Determine the (x, y) coordinate at the center of the cell enclosing the given text.  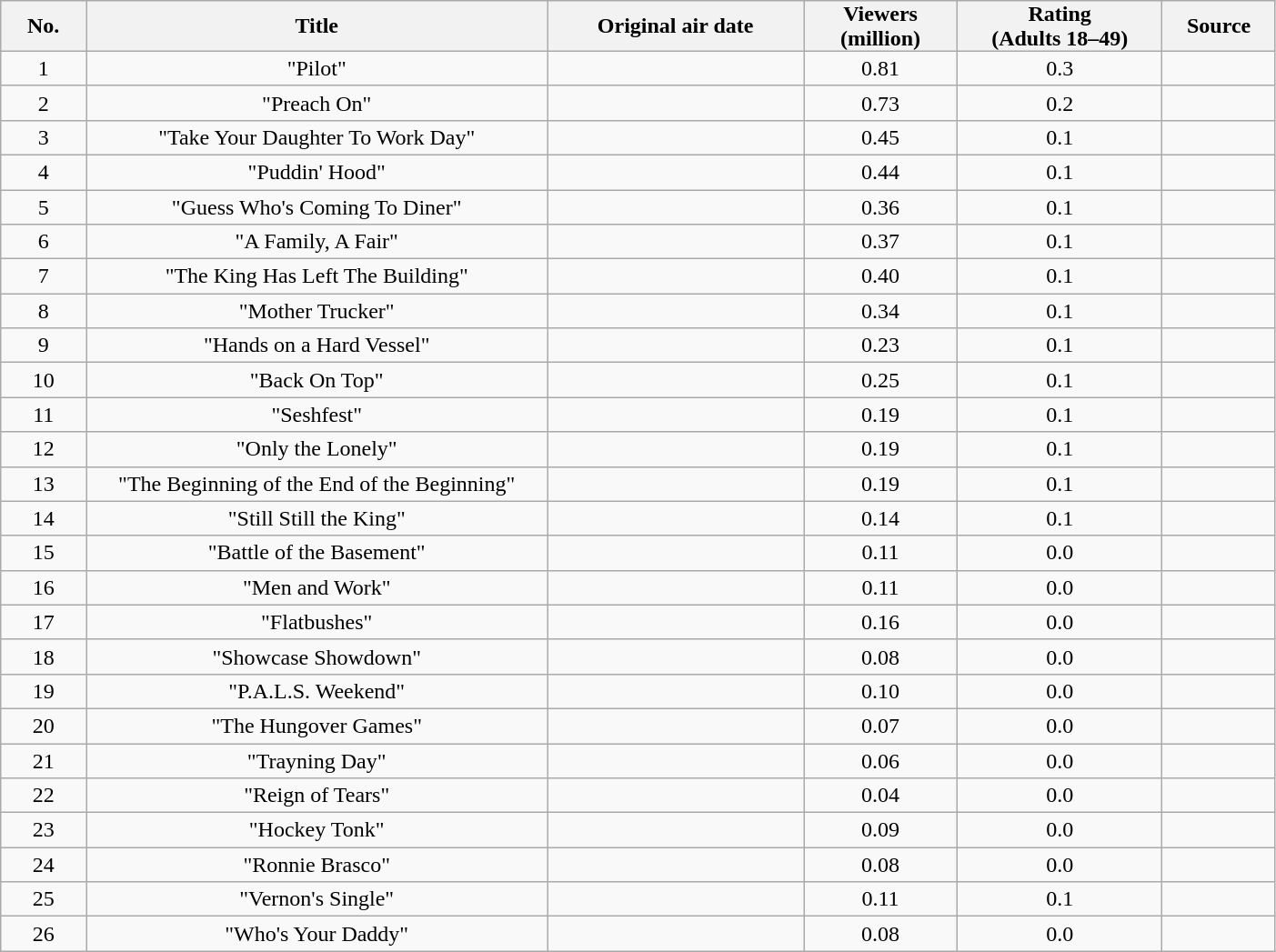
"The Beginning of the End of the Beginning" (316, 484)
16 (44, 587)
"Flatbushes" (316, 622)
"Trayning Day" (316, 761)
17 (44, 622)
Title (316, 26)
0.16 (880, 622)
"Men and Work" (316, 587)
"Back On Top" (316, 380)
0.81 (880, 68)
0.3 (1060, 68)
15 (44, 553)
"A Family, A Fair" (316, 242)
0.40 (880, 276)
"Reign of Tears" (316, 796)
7 (44, 276)
0.25 (880, 380)
"Guess Who's Coming To Diner" (316, 206)
25 (44, 899)
"Puddin' Hood" (316, 172)
"Hockey Tonk" (316, 830)
"P.A.L.S. Weekend" (316, 691)
0.2 (1060, 103)
0.10 (880, 691)
4 (44, 172)
Viewers(million) (880, 26)
"Battle of the Basement" (316, 553)
0.07 (880, 726)
0.14 (880, 518)
"The King Has Left The Building" (316, 276)
"Ronnie Brasco" (316, 865)
Source (1219, 26)
"Only the Lonely" (316, 449)
0.36 (880, 206)
0.73 (880, 103)
11 (44, 415)
0.04 (880, 796)
0.06 (880, 761)
Rating(Adults 18–49) (1060, 26)
"The Hungover Games" (316, 726)
14 (44, 518)
6 (44, 242)
"Still Still the King" (316, 518)
22 (44, 796)
0.45 (880, 137)
2 (44, 103)
19 (44, 691)
12 (44, 449)
5 (44, 206)
"Showcase Showdown" (316, 656)
8 (44, 311)
"Who's Your Daddy" (316, 934)
Original air date (676, 26)
"Take Your Daughter To Work Day" (316, 137)
"Preach On" (316, 103)
21 (44, 761)
0.44 (880, 172)
0.34 (880, 311)
0.37 (880, 242)
"Vernon's Single" (316, 899)
13 (44, 484)
"Mother Trucker" (316, 311)
24 (44, 865)
"Pilot" (316, 68)
23 (44, 830)
20 (44, 726)
26 (44, 934)
9 (44, 346)
0.09 (880, 830)
18 (44, 656)
10 (44, 380)
"Seshfest" (316, 415)
1 (44, 68)
0.23 (880, 346)
No. (44, 26)
"Hands on a Hard Vessel" (316, 346)
3 (44, 137)
